Extract the [x, y] coordinate from the center of the cell holding the provided text.  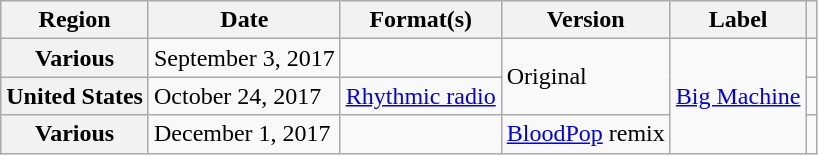
BloodPop remix [586, 134]
Big Machine [738, 96]
October 24, 2017 [244, 96]
United States [75, 96]
Region [75, 20]
Original [586, 77]
Rhythmic radio [420, 96]
December 1, 2017 [244, 134]
Label [738, 20]
Version [586, 20]
September 3, 2017 [244, 58]
Date [244, 20]
Format(s) [420, 20]
